Detect which cell encompasses the target text, then output its (X, Y) center coordinate. 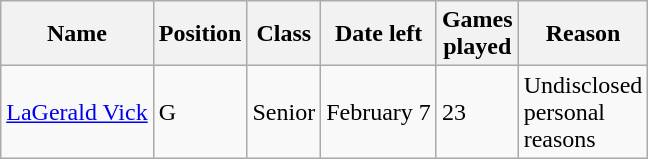
Position (200, 34)
Name (77, 34)
Date left (379, 34)
G (200, 112)
LaGerald Vick (77, 112)
Class (284, 34)
Undisclosedpersonalreasons (583, 112)
February 7 (379, 112)
23 (477, 112)
Reason (583, 34)
Gamesplayed (477, 34)
Senior (284, 112)
